For the text-containing cell, return its midpoint in (x, y) coordinate format. 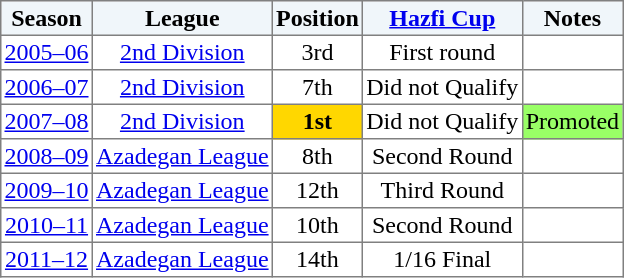
Third Round (442, 190)
League (182, 18)
2005–06 (47, 52)
2011–12 (47, 259)
2007–08 (47, 121)
8th (317, 156)
10th (317, 225)
7th (317, 87)
14th (317, 259)
Promoted (572, 121)
1/16 Final (442, 259)
2009–10 (47, 190)
Hazfi Cup (442, 18)
1st (317, 121)
Season (47, 18)
3rd (317, 52)
2006–07 (47, 87)
2008–09 (47, 156)
12th (317, 190)
First round (442, 52)
Notes (572, 18)
2010–11 (47, 225)
Position (317, 18)
